Scan for the cell matching the given text and deliver its [X, Y] coordinate at center. 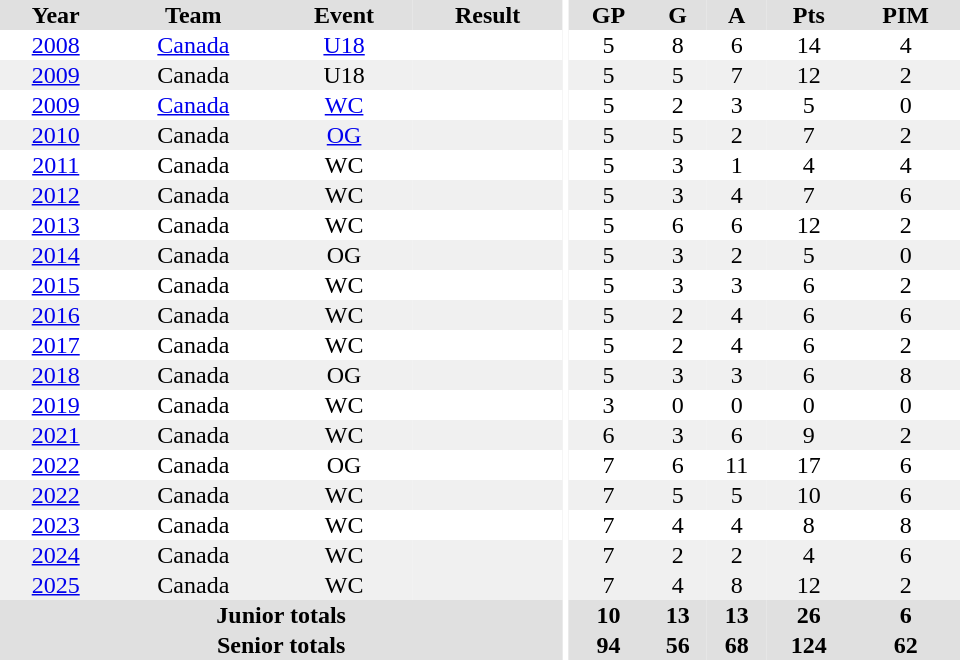
PIM [906, 15]
62 [906, 645]
2016 [56, 315]
2013 [56, 225]
2011 [56, 165]
Year [56, 15]
26 [808, 615]
GP [608, 15]
2025 [56, 585]
2008 [56, 45]
2018 [56, 375]
1 [736, 165]
56 [678, 645]
2023 [56, 525]
68 [736, 645]
2015 [56, 285]
Event [344, 15]
Team [193, 15]
2012 [56, 195]
14 [808, 45]
G [678, 15]
2021 [56, 435]
124 [808, 645]
11 [736, 465]
2019 [56, 405]
Pts [808, 15]
94 [608, 645]
17 [808, 465]
2017 [56, 345]
Junior totals [281, 615]
9 [808, 435]
A [736, 15]
Result [488, 15]
Senior totals [281, 645]
2010 [56, 135]
2024 [56, 555]
2014 [56, 255]
